Scan for the cell matching the given text and deliver its (X, Y) coordinate at center. 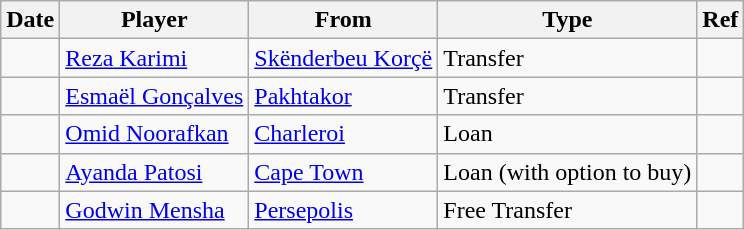
Reza Karimi (154, 58)
Loan (with option to buy) (568, 172)
Free Transfer (568, 210)
Loan (568, 134)
Omid Noorafkan (154, 134)
Ref (720, 20)
Esmaël Gonçalves (154, 96)
Skënderbeu Korçë (344, 58)
Date (30, 20)
Ayanda Patosi (154, 172)
Godwin Mensha (154, 210)
Type (568, 20)
Pakhtakor (344, 96)
From (344, 20)
Player (154, 20)
Persepolis (344, 210)
Cape Town (344, 172)
Charleroi (344, 134)
